Scan for the cell matching the given text and deliver its (x, y) coordinate at center. 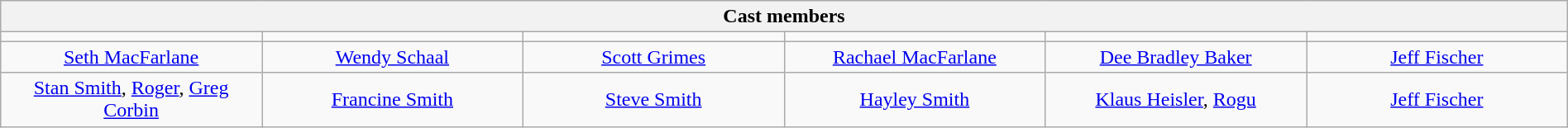
Scott Grimes (653, 57)
Dee Bradley Baker (1176, 57)
Cast members (784, 17)
Klaus Heisler, Rogu (1176, 99)
Rachael MacFarlane (915, 57)
Hayley Smith (915, 99)
Seth MacFarlane (131, 57)
Stan Smith, Roger, Greg Corbin (131, 99)
Francine Smith (392, 99)
Steve Smith (653, 99)
Wendy Schaal (392, 57)
